Scan for the cell matching the given text and deliver its (x, y) coordinate at center. 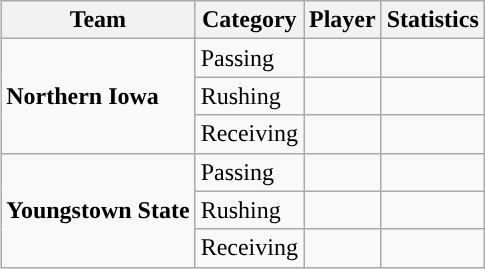
Team (98, 20)
Player (343, 20)
Northern Iowa (98, 96)
Category (249, 20)
Statistics (432, 20)
Youngstown State (98, 210)
